Capture the cell that displays the provided text and extract its (x, y) central coordinate. 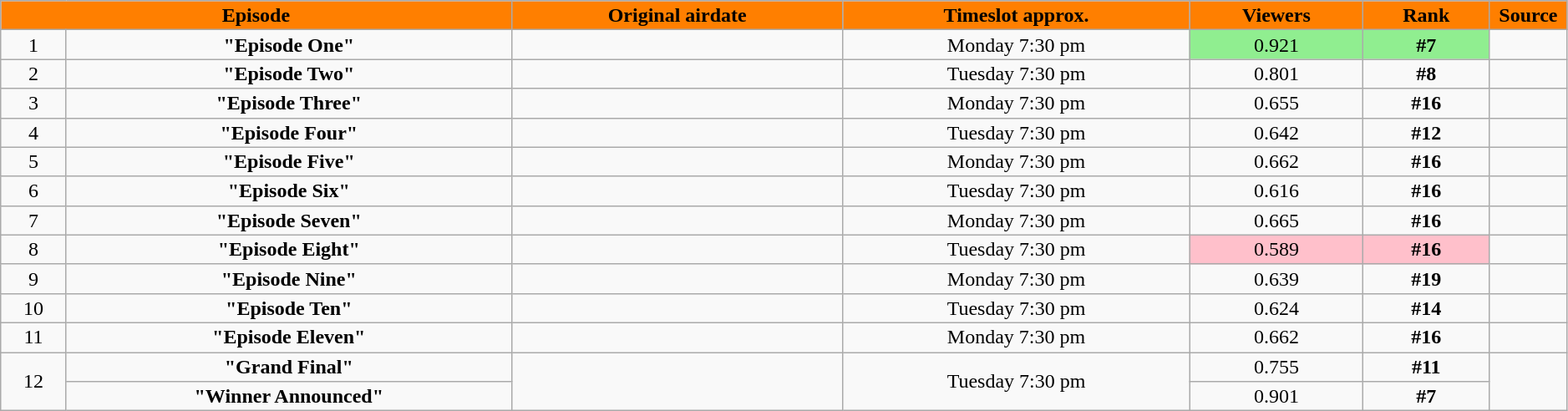
"Episode Eleven" (289, 337)
10 (33, 307)
5 (33, 162)
"Episode Three" (289, 104)
"Grand Final" (289, 368)
1 (33, 45)
"Episode One" (289, 45)
0.755 (1276, 368)
"Winner Announced" (289, 396)
0.655 (1276, 104)
"Episode Seven" (289, 221)
#8 (1427, 74)
4 (33, 132)
Rank (1427, 15)
"Episode Two" (289, 74)
9 (33, 279)
Original airdate (677, 15)
2 (33, 74)
0.616 (1276, 190)
0.665 (1276, 221)
3 (33, 104)
#12 (1427, 132)
0.624 (1276, 307)
Episode (256, 15)
#19 (1427, 279)
Source (1529, 15)
7 (33, 221)
0.642 (1276, 132)
6 (33, 190)
Timeslot approx. (1016, 15)
"Episode Six" (289, 190)
0.921 (1276, 45)
0.901 (1276, 396)
"Episode Four" (289, 132)
0.639 (1276, 279)
8 (33, 249)
0.801 (1276, 74)
"Episode Nine" (289, 279)
"Episode Eight" (289, 249)
0.589 (1276, 249)
#11 (1427, 368)
11 (33, 337)
#14 (1427, 307)
"Episode Ten" (289, 307)
12 (33, 382)
"Episode Five" (289, 162)
Viewers (1276, 15)
